Locate the cell with the specified text and output its [X, Y] center coordinate. 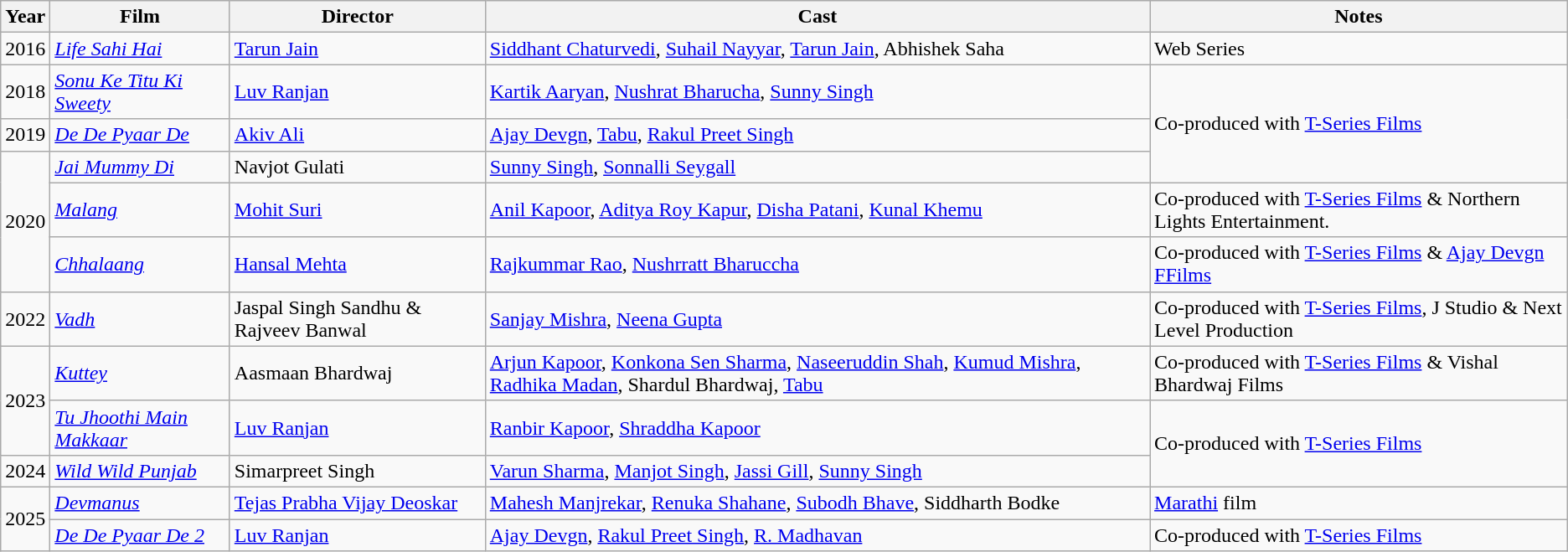
2024 [25, 471]
Co-produced with T-Series Films, J Studio & Next Level Production [1359, 318]
Tarun Jain [357, 49]
Sunny Singh, Sonnalli Seygall [818, 167]
Marathi film [1359, 503]
Varun Sharma, Manjot Singh, Jassi Gill, Sunny Singh [818, 471]
2019 [25, 135]
Jaspal Singh Sandhu & Rajveev Banwal [357, 318]
Sonu Ke Titu Ki Sweety [140, 92]
Mahesh Manjrekar, Renuka Shahane, Subodh Bhave, Siddharth Bodke [818, 503]
Akiv Ali [357, 135]
Ranbir Kapoor, Shraddha Kapoor [818, 427]
Notes [1359, 17]
Co-produced with T-Series Films & Ajay Devgn FFilms [1359, 265]
Kuttey [140, 374]
Co-produced with T-Series Films & Vishal Bhardwaj Films [1359, 374]
Ajay Devgn, Tabu, Rakul Preet Singh [818, 135]
Arjun Kapoor, Konkona Sen Sharma, Naseeruddin Shah, Kumud Mishra, Radhika Madan, Shardul Bhardwaj, Tabu [818, 374]
Co-produced with T-Series Films & Northern Lights Entertainment. [1359, 209]
Vadh [140, 318]
Cast [818, 17]
2020 [25, 221]
Devmanus [140, 503]
Web Series [1359, 49]
Jai Mummy Di [140, 167]
Anil Kapoor, Aditya Roy Kapur, Disha Patani, Kunal Khemu [818, 209]
Siddhant Chaturvedi, Suhail Nayyar, Tarun Jain, Abhishek Saha [818, 49]
Chhalaang [140, 265]
Kartik Aaryan, Nushrat Bharucha, Sunny Singh [818, 92]
Rajkummar Rao, Nushrratt Bharuccha [818, 265]
2016 [25, 49]
2023 [25, 400]
Simarpreet Singh [357, 471]
Mohit Suri [357, 209]
Year [25, 17]
2022 [25, 318]
Sanjay Mishra, Neena Gupta [818, 318]
2025 [25, 518]
Tejas Prabha Vijay Deoskar [357, 503]
Life Sahi Hai [140, 49]
Malang [140, 209]
Ajay Devgn, Rakul Preet Singh, R. Madhavan [818, 535]
Film [140, 17]
Wild Wild Punjab [140, 471]
Hansal Mehta [357, 265]
Navjot Gulati [357, 167]
Aasmaan Bhardwaj [357, 374]
Director [357, 17]
2018 [25, 92]
Tu Jhoothi Main Makkaar [140, 427]
De De Pyaar De [140, 135]
De De Pyaar De 2 [140, 535]
